Pinpoint the cell where the given text exists, returning its [X, Y] midpoint coordinate. 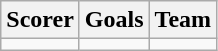
Team [183, 20]
Scorer [40, 20]
Goals [114, 20]
